Capture the cell that displays the provided text and extract its [x, y] central coordinate. 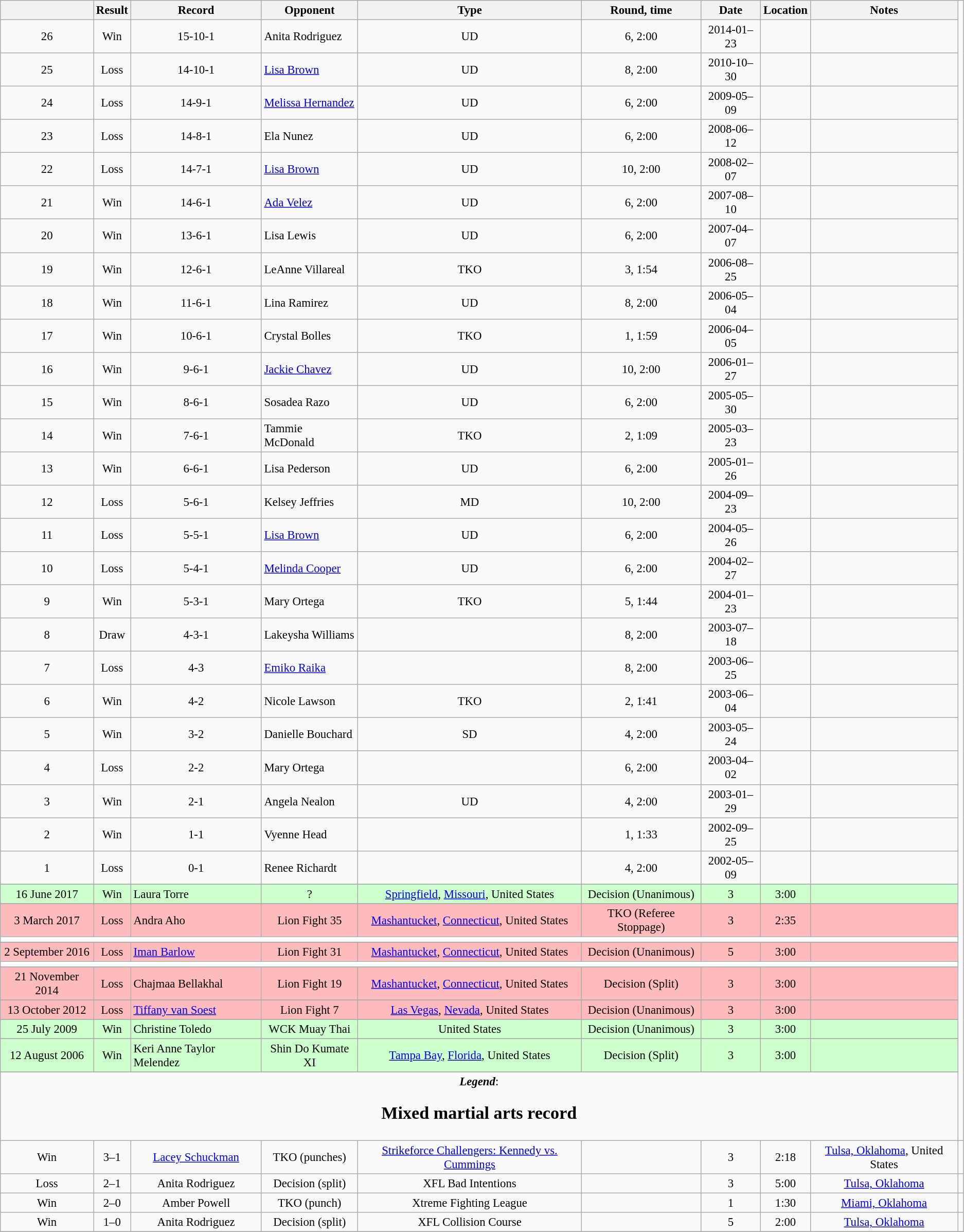
2:18 [786, 1158]
Date [730, 10]
7-6-1 [196, 435]
Vyenne Head [310, 835]
22 [47, 170]
6-6-1 [196, 468]
Lion Fight 7 [310, 1010]
2007-08–10 [730, 203]
5, 1:44 [641, 602]
3-2 [196, 735]
1:30 [786, 1203]
2004-02–27 [730, 568]
2005-03–23 [730, 435]
2006-08–25 [730, 270]
11 [47, 535]
13 October 2012 [47, 1010]
25 July 2009 [47, 1029]
Tiffany van Soest [196, 1010]
23 [47, 136]
2:00 [786, 1222]
2003-04–02 [730, 768]
2006-05–04 [730, 303]
10-6-1 [196, 336]
2–1 [112, 1184]
2-1 [196, 801]
3 March 2017 [47, 920]
4-3-1 [196, 635]
24 [47, 103]
Amber Powell [196, 1203]
Notes [884, 10]
2003-07–18 [730, 635]
25 [47, 70]
Lion Fight 35 [310, 920]
5:00 [786, 1184]
Chajmaa Bellakhal [196, 984]
SD [469, 735]
2005-01–26 [730, 468]
Ela Nunez [310, 136]
8-6-1 [196, 402]
Keri Anne Taylor Melendez [196, 1056]
14-6-1 [196, 203]
Melissa Hernandez [310, 103]
1–0 [112, 1222]
2, 1:09 [641, 435]
2008-02–07 [730, 170]
14-8-1 [196, 136]
Round, time [641, 10]
2014-01–23 [730, 37]
7 [47, 668]
5-6-1 [196, 502]
16 June 2017 [47, 894]
9 [47, 602]
2004-05–26 [730, 535]
Tammie McDonald [310, 435]
2007-04–07 [730, 236]
2009-05–09 [730, 103]
Iman Barlow [196, 952]
2-2 [196, 768]
4-3 [196, 668]
Lion Fight 31 [310, 952]
26 [47, 37]
2006-04–05 [730, 336]
TKO (Referee Stoppage) [641, 920]
Las Vegas, Nevada, United States [469, 1010]
6 [47, 701]
MD [469, 502]
2003-01–29 [730, 801]
Tulsa, Oklahoma, United States [884, 1158]
10 [47, 568]
Lisa Lewis [310, 236]
13-6-1 [196, 236]
Emiko Raika [310, 668]
Laura Torre [196, 894]
14 [47, 435]
2004-01–23 [730, 602]
2005-05–30 [730, 402]
WCK Muay Thai [310, 1029]
Result [112, 10]
2003-06–25 [730, 668]
Tampa Bay, Florida, United States [469, 1056]
12 August 2006 [47, 1056]
TKO (punches) [310, 1158]
Andra Aho [196, 920]
18 [47, 303]
14-10-1 [196, 70]
2002-09–25 [730, 835]
Lakeysha Williams [310, 635]
Lion Fight 19 [310, 984]
8 [47, 635]
13 [47, 468]
Ada Velez [310, 203]
14-7-1 [196, 170]
15-10-1 [196, 37]
2004-09–23 [730, 502]
17 [47, 336]
2 [47, 835]
14-9-1 [196, 103]
Opponent [310, 10]
1, 1:33 [641, 835]
2010-10–30 [730, 70]
Angela Nealon [310, 801]
15 [47, 402]
Legend: Mixed martial arts record [479, 1106]
5-4-1 [196, 568]
Record [196, 10]
Type [469, 10]
2003-06–04 [730, 701]
? [310, 894]
5-5-1 [196, 535]
Renee Richardt [310, 868]
2003-05–24 [730, 735]
Miami, Oklahoma [884, 1203]
2008-06–12 [730, 136]
20 [47, 236]
1, 1:59 [641, 336]
Location [786, 10]
LeAnne Villareal [310, 270]
Springfield, Missouri, United States [469, 894]
Crystal Bolles [310, 336]
2006-01–27 [730, 368]
XFL Collision Course [469, 1222]
3, 1:54 [641, 270]
2 September 2016 [47, 952]
12-6-1 [196, 270]
4 [47, 768]
12 [47, 502]
1-1 [196, 835]
TKO (punch) [310, 1203]
Christine Toledo [196, 1029]
Shin Do Kumate XI [310, 1056]
Lacey Schuckman [196, 1158]
3–1 [112, 1158]
Lina Ramirez [310, 303]
9-6-1 [196, 368]
United States [469, 1029]
2, 1:41 [641, 701]
Kelsey Jeffries [310, 502]
Nicole Lawson [310, 701]
21 [47, 203]
2:35 [786, 920]
Jackie Chavez [310, 368]
4-2 [196, 701]
2002-05–09 [730, 868]
Danielle Bouchard [310, 735]
Sosadea Razo [310, 402]
2–0 [112, 1203]
21 November 2014 [47, 984]
XFL Bad Intentions [469, 1184]
16 [47, 368]
Draw [112, 635]
0-1 [196, 868]
5-3-1 [196, 602]
Xtreme Fighting League [469, 1203]
Strikeforce Challengers: Kennedy vs. Cummings [469, 1158]
11-6-1 [196, 303]
Lisa Pederson [310, 468]
19 [47, 270]
Melinda Cooper [310, 568]
